Identify which cell holds the provided text, then report its (X, Y) central coordinate. 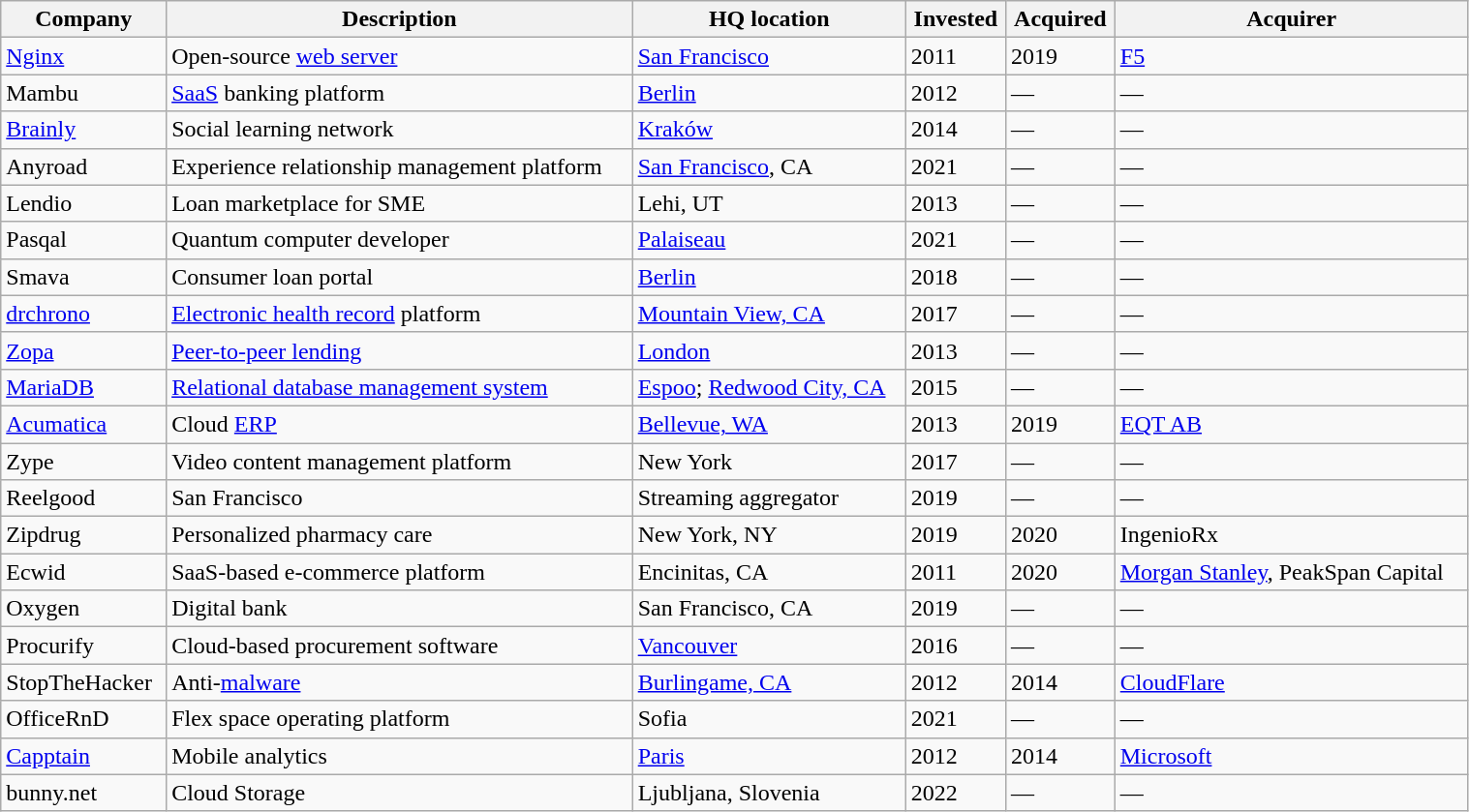
Nginx (83, 56)
Ljubljana, Slovenia (769, 793)
Loan marketplace for SME (400, 203)
2016 (955, 646)
Acquired (1061, 19)
Cloud Storage (400, 793)
Sofia (769, 719)
Consumer loan portal (400, 277)
Acumatica (83, 424)
New York, NY (769, 535)
Digital bank (400, 609)
Social learning network (400, 130)
Experience relationship management platform (400, 166)
Electronic health record platform (400, 314)
Kraków (769, 130)
Espoo; Redwood City, CA (769, 387)
Lendio (83, 203)
F5 (1292, 56)
StopTheHacker (83, 682)
Invested (955, 19)
Oxygen (83, 609)
Vancouver (769, 646)
Relational database management system (400, 387)
Zype (83, 462)
Procurify (83, 646)
HQ location (769, 19)
Anyroad (83, 166)
Microsoft (1292, 756)
Bellevue, WA (769, 424)
IngenioRx (1292, 535)
Cloud-based procurement software (400, 646)
Video content management platform (400, 462)
Brainly (83, 130)
Ecwid (83, 572)
Streaming aggregator (769, 498)
Zipdrug (83, 535)
Capptain (83, 756)
New York (769, 462)
Smava (83, 277)
drchrono (83, 314)
Palaiseau (769, 240)
SaaS banking platform (400, 93)
Description (400, 19)
EQT AB (1292, 424)
CloudFlare (1292, 682)
Reelgood (83, 498)
2015 (955, 387)
OfficeRnD (83, 719)
Encinitas, CA (769, 572)
Company (83, 19)
2022 (955, 793)
London (769, 350)
Personalized pharmacy care (400, 535)
2018 (955, 277)
Lehi, UT (769, 203)
Mambu (83, 93)
Open-source web server (400, 56)
Flex space operating platform (400, 719)
Mobile analytics (400, 756)
Quantum computer developer (400, 240)
Acquirer (1292, 19)
SaaS-based e-commerce platform (400, 572)
Pasqal (83, 240)
Zopa (83, 350)
Anti-malware (400, 682)
Cloud ERP (400, 424)
MariaDB (83, 387)
Mountain View, CA (769, 314)
Burlingame, CA (769, 682)
Morgan Stanley, PeakSpan Capital (1292, 572)
Peer-to-peer lending (400, 350)
Paris (769, 756)
bunny.net (83, 793)
